Return the (x, y) coordinate for the center point of the cell that contains the specified text.  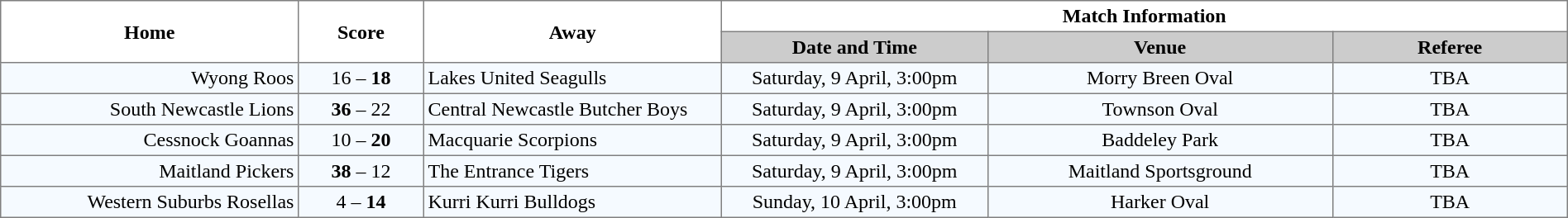
Baddeley Park (1159, 140)
Match Information (1145, 17)
Cessnock Goannas (150, 140)
Central Newcastle Butcher Boys (572, 109)
Wyong Roos (150, 78)
36 – 22 (361, 109)
Maitland Sportsground (1159, 171)
Date and Time (854, 47)
Kurri Kurri Bulldogs (572, 202)
Away (572, 31)
Western Suburbs Rosellas (150, 202)
Home (150, 31)
Morry Breen Oval (1159, 78)
South Newcastle Lions (150, 109)
Lakes United Seagulls (572, 78)
Harker Oval (1159, 202)
Referee (1450, 47)
Venue (1159, 47)
10 – 20 (361, 140)
38 – 12 (361, 171)
Macquarie Scorpions (572, 140)
4 – 14 (361, 202)
16 – 18 (361, 78)
Sunday, 10 April, 3:00pm (854, 202)
Townson Oval (1159, 109)
The Entrance Tigers (572, 171)
Maitland Pickers (150, 171)
Score (361, 31)
